Determine the [X, Y] coordinate at the center of the cell enclosing the given text.  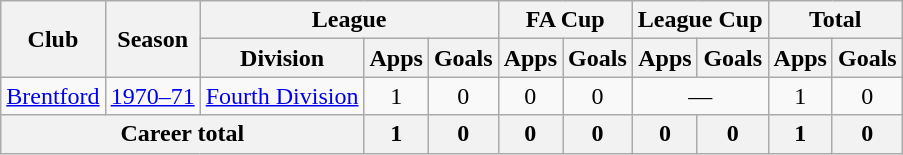
Club [53, 39]
1970–71 [152, 96]
Fourth Division [282, 96]
League [349, 20]
— [700, 96]
Brentford [53, 96]
League Cup [700, 20]
Total [835, 20]
FA Cup [565, 20]
Division [282, 58]
Season [152, 39]
Career total [182, 134]
